Determine the (X, Y) coordinate at the center of the cell enclosing the given text.  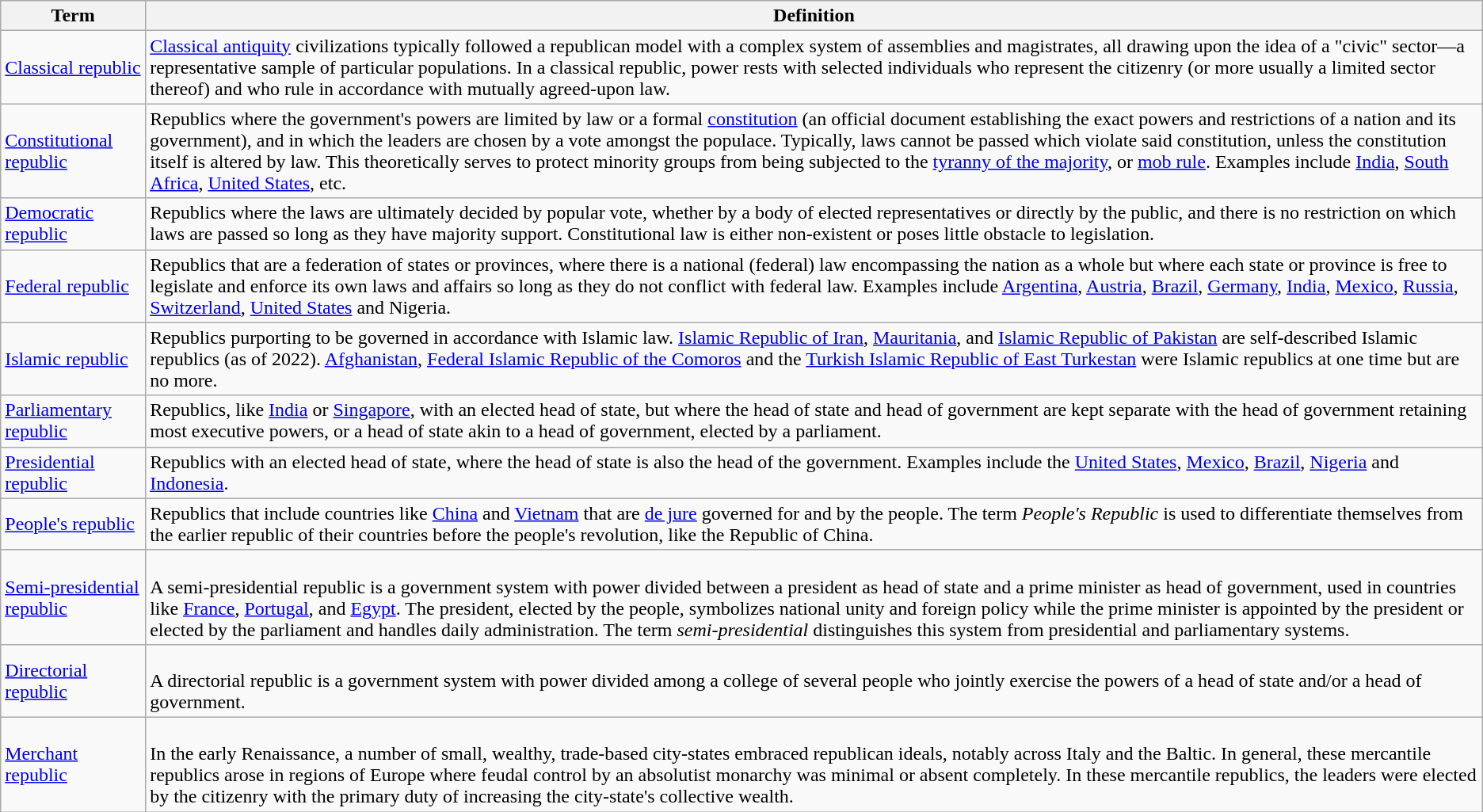
Term (73, 16)
Definition (814, 16)
People's republic (73, 524)
Constitutional republic (73, 151)
Federal republic (73, 286)
Merchant republic (73, 764)
Semi-presidential republic (73, 597)
Islamic republic (73, 359)
Classical republic (73, 67)
Directorial republic (73, 680)
Parliamentary republic (73, 421)
Presidential republic (73, 472)
Democratic republic (73, 223)
